For the text-containing cell, return its midpoint in (x, y) coordinate format. 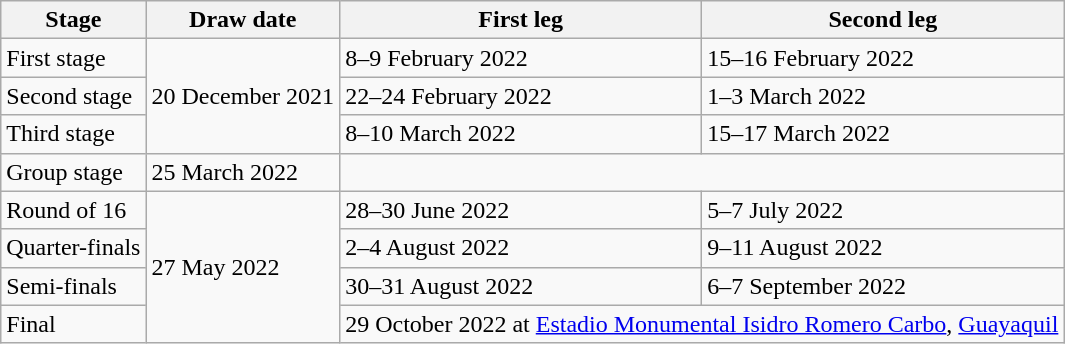
2–4 August 2022 (521, 248)
Third stage (74, 134)
Second leg (883, 20)
29 October 2022 at Estadio Monumental Isidro Romero Carbo, Guayaquil (702, 324)
30–31 August 2022 (521, 286)
Semi-finals (74, 286)
27 May 2022 (243, 267)
Second stage (74, 96)
20 December 2021 (243, 96)
Draw date (243, 20)
8–9 February 2022 (521, 58)
6–7 September 2022 (883, 286)
1–3 March 2022 (883, 96)
15–16 February 2022 (883, 58)
15–17 March 2022 (883, 134)
Round of 16 (74, 210)
28–30 June 2022 (521, 210)
5–7 July 2022 (883, 210)
First leg (521, 20)
Final (74, 324)
First stage (74, 58)
9–11 August 2022 (883, 248)
22–24 February 2022 (521, 96)
25 March 2022 (243, 172)
Quarter-finals (74, 248)
8–10 March 2022 (521, 134)
Group stage (74, 172)
Stage (74, 20)
